Locate the cell with the specified text and output its (X, Y) center coordinate. 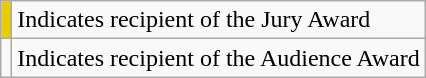
Indicates recipient of the Audience Award (218, 58)
Indicates recipient of the Jury Award (218, 20)
